Identify which cell holds the provided text, then report its [x, y] central coordinate. 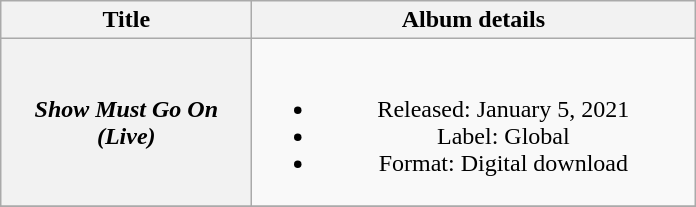
Album details [474, 20]
Show Must Go On (Live) [126, 122]
Title [126, 20]
Released: January 5, 2021Label: GlobalFormat: Digital download [474, 122]
